Find where the given text appears and provide that cell's center as (X, Y) coordinate. 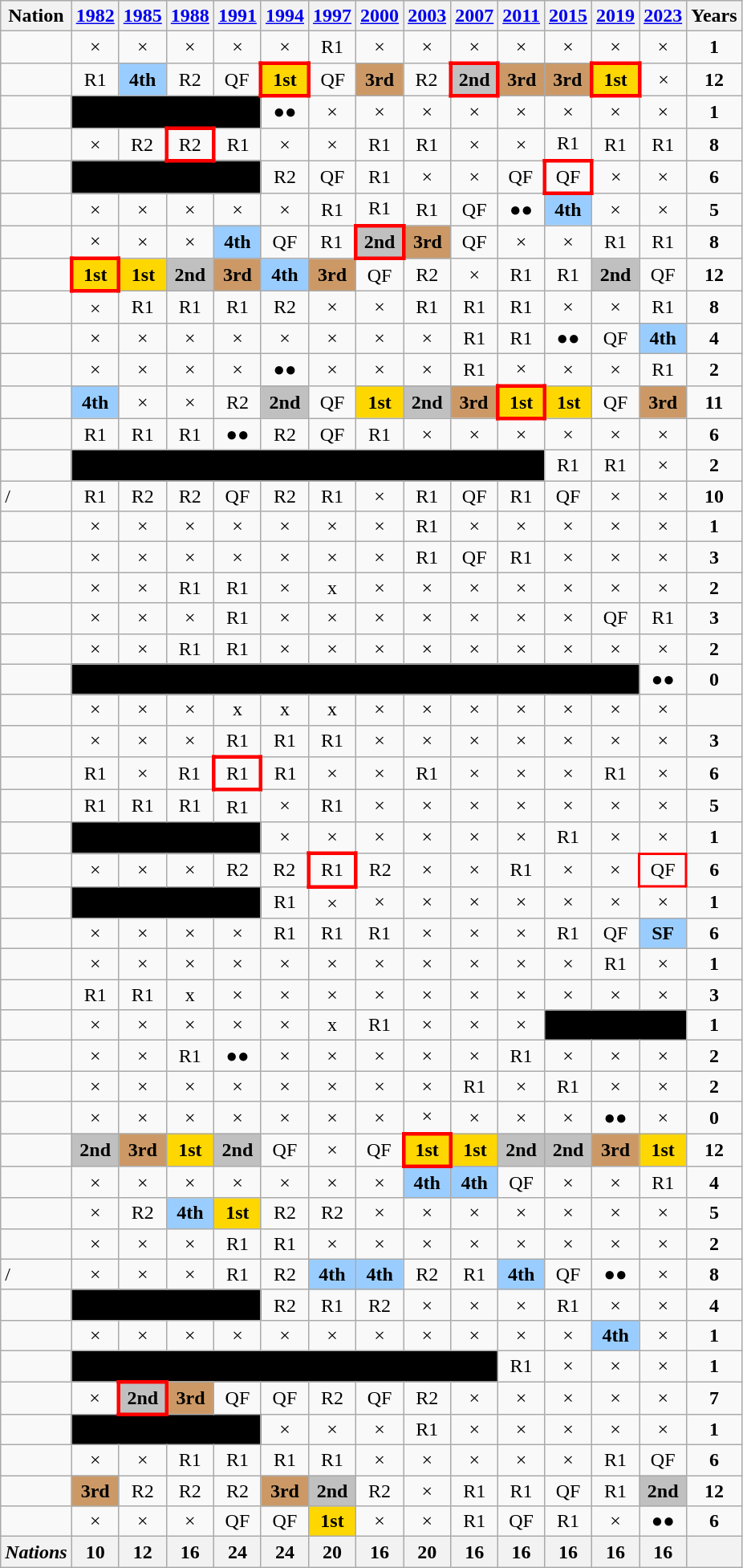
2019 (616, 16)
2011 (522, 16)
1997 (332, 16)
1982 (95, 16)
2003 (427, 16)
1994 (284, 16)
2023 (663, 16)
Years (714, 16)
1988 (189, 16)
2015 (568, 16)
7 (714, 1397)
Nation (36, 16)
2007 (475, 16)
11 (714, 401)
SF (663, 934)
1985 (143, 16)
2000 (380, 16)
1991 (238, 16)
Nations (36, 1552)
